Extract the [x, y] coordinate from the center of the cell holding the provided text.  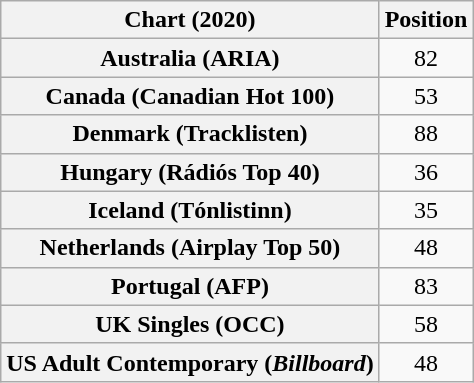
Chart (2020) [190, 20]
Australia (ARIA) [190, 58]
Iceland (Tónlistinn) [190, 210]
Denmark (Tracklisten) [190, 134]
Netherlands (Airplay Top 50) [190, 248]
53 [426, 96]
UK Singles (OCC) [190, 324]
83 [426, 286]
Portugal (AFP) [190, 286]
58 [426, 324]
82 [426, 58]
US Adult Contemporary (Billboard) [190, 362]
Canada (Canadian Hot 100) [190, 96]
Hungary (Rádiós Top 40) [190, 172]
Position [426, 20]
88 [426, 134]
36 [426, 172]
35 [426, 210]
